From the cell containing the given text, extract its center point as (X, Y) coordinate. 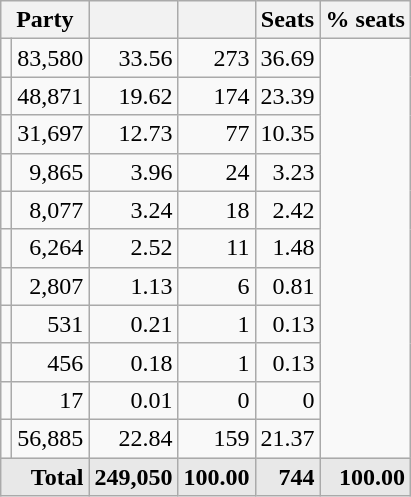
Total (45, 477)
174 (216, 96)
21.37 (288, 438)
22.84 (134, 438)
10.35 (288, 134)
273 (216, 58)
6,264 (50, 248)
0.01 (134, 400)
77 (216, 134)
31,697 (50, 134)
17 (50, 400)
0.18 (134, 362)
% seats (365, 20)
744 (288, 477)
159 (216, 438)
0.81 (288, 286)
2.42 (288, 210)
24 (216, 172)
3.23 (288, 172)
36.69 (288, 58)
531 (50, 324)
11 (216, 248)
48,871 (50, 96)
33.56 (134, 58)
Seats (288, 20)
3.96 (134, 172)
23.39 (288, 96)
Party (45, 20)
56,885 (50, 438)
3.24 (134, 210)
8,077 (50, 210)
2.52 (134, 248)
2,807 (50, 286)
6 (216, 286)
12.73 (134, 134)
456 (50, 362)
9,865 (50, 172)
1.48 (288, 248)
18 (216, 210)
0.21 (134, 324)
83,580 (50, 58)
19.62 (134, 96)
249,050 (134, 477)
1.13 (134, 286)
